Extract the [x, y] coordinate from the center of the cell holding the provided text.  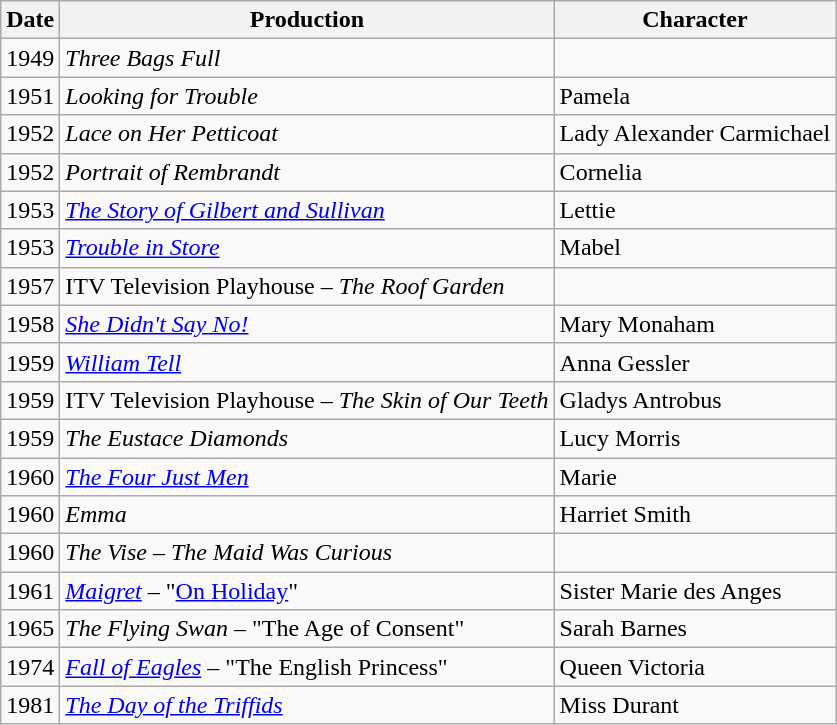
1958 [30, 324]
She Didn't Say No! [307, 324]
Sister Marie des Anges [695, 591]
Lettie [695, 210]
The Four Just Men [307, 477]
Gladys Antrobus [695, 400]
1951 [30, 96]
Emma [307, 515]
The Eustace Diamonds [307, 438]
1949 [30, 58]
Lady Alexander Carmichael [695, 134]
Pamela [695, 96]
Marie [695, 477]
Character [695, 20]
1957 [30, 286]
1981 [30, 705]
Date [30, 20]
1974 [30, 667]
Mabel [695, 248]
The Vise – The Maid Was Curious [307, 553]
Three Bags Full [307, 58]
Trouble in Store [307, 248]
1961 [30, 591]
Fall of Eagles – "The English Princess" [307, 667]
The Story of Gilbert and Sullivan [307, 210]
The Flying Swan – "The Age of Consent" [307, 629]
Queen Victoria [695, 667]
Portrait of Rembrandt [307, 172]
Anna Gessler [695, 362]
Lace on Her Petticoat [307, 134]
1965 [30, 629]
William Tell [307, 362]
Mary Monaham [695, 324]
Miss Durant [695, 705]
Maigret – "On Holiday" [307, 591]
Production [307, 20]
ITV Television Playhouse – The Skin of Our Teeth [307, 400]
Harriet Smith [695, 515]
Lucy Morris [695, 438]
The Day of the Triffids [307, 705]
Cornelia [695, 172]
Sarah Barnes [695, 629]
ITV Television Playhouse – The Roof Garden [307, 286]
Looking for Trouble [307, 96]
